Return [X, Y] of the center of cell containing provided text 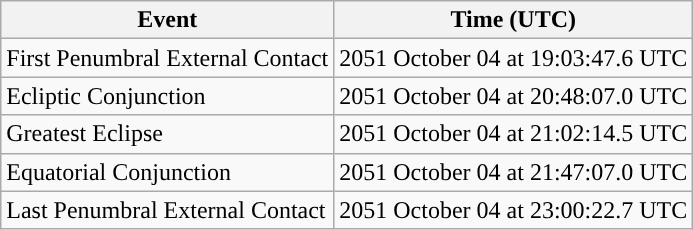
2051 October 04 at 20:48:07.0 UTC [514, 96]
Greatest Eclipse [168, 134]
2051 October 04 at 21:47:07.0 UTC [514, 172]
Ecliptic Conjunction [168, 96]
Time (UTC) [514, 20]
Equatorial Conjunction [168, 172]
2051 October 04 at 21:02:14.5 UTC [514, 134]
Last Penumbral External Contact [168, 210]
First Penumbral External Contact [168, 58]
2051 October 04 at 23:00:22.7 UTC [514, 210]
Event [168, 20]
2051 October 04 at 19:03:47.6 UTC [514, 58]
